Return (X, Y) of the center of cell containing provided text 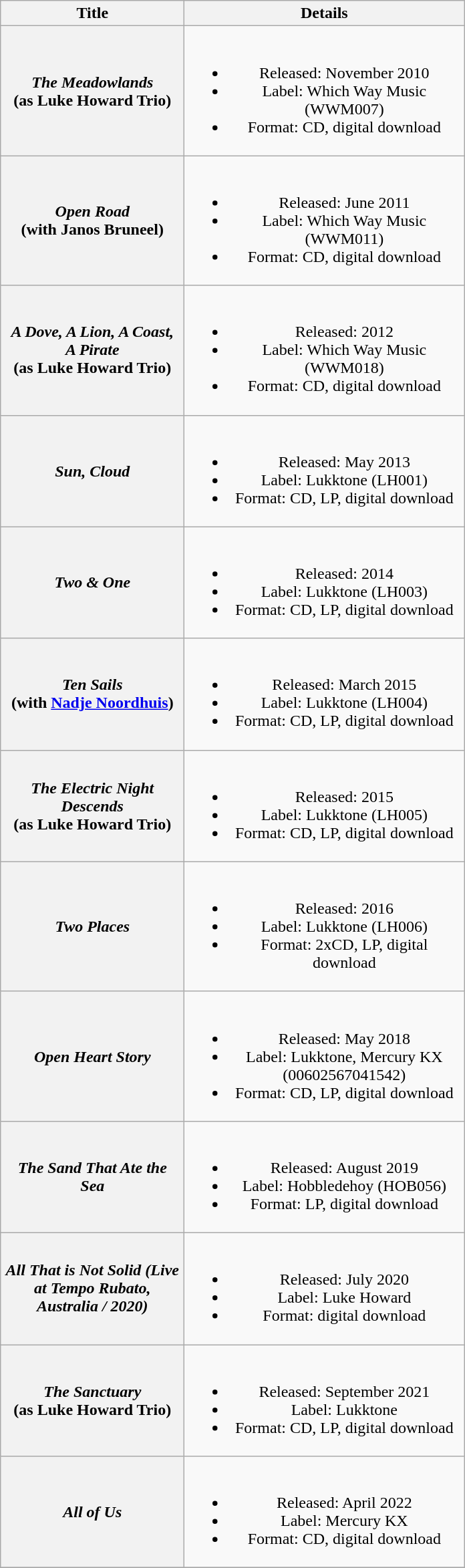
Two Places (92, 926)
Open Heart Story (92, 1056)
Released: November 2010Label: Which Way Music (WWM007)Format: CD, digital download (325, 91)
The Sanctuary (as Luke Howard Trio) (92, 1401)
Details (325, 13)
Released: 2016Label: Lukktone (LH006)Format: 2xCD, LP, digital download (325, 926)
Open Road (with Janos Bruneel) (92, 221)
Two & One (92, 583)
Sun, Cloud (92, 471)
A Dove, A Lion, A Coast, A Pirate (as Luke Howard Trio) (92, 350)
Released: April 2022Label: Mercury KXFormat: CD, digital download (325, 1512)
Title (92, 13)
All That is Not Solid (Live at Tempo Rubato, Australia / 2020) (92, 1289)
Released: 2014Label: Lukktone (LH003)Format: CD, LP, digital download (325, 583)
The Meadowlands (as Luke Howard Trio) (92, 91)
All of Us (92, 1512)
Ten Sails (with Nadje Noordhuis) (92, 694)
Released: 2012Label: Which Way Music (WWM018)Format: CD, digital download (325, 350)
Released: 2015Label: Lukktone (LH005)Format: CD, LP, digital download (325, 806)
Released: July 2020Label: Luke HowardFormat: digital download (325, 1289)
Released: May 2018Label: Lukktone, Mercury KX (00602567041542)Format: CD, LP, digital download (325, 1056)
Released: May 2013Label: Lukktone (LH001)Format: CD, LP, digital download (325, 471)
Released: March 2015Label: Lukktone (LH004)Format: CD, LP, digital download (325, 694)
The Electric Night Descends (as Luke Howard Trio) (92, 806)
Released: August 2019Label: Hobbledehoy (HOB056)Format: LP, digital download (325, 1176)
The Sand That Ate the Sea (92, 1176)
Released: September 2021Label: LukktoneFormat: CD, LP, digital download (325, 1401)
Released: June 2011Label: Which Way Music (WWM011)Format: CD, digital download (325, 221)
